Provide the [X, Y] coordinate of the cell's center where the given text is located.  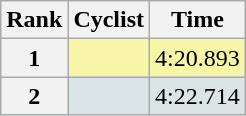
4:22.714 [198, 96]
Rank [34, 20]
2 [34, 96]
1 [34, 58]
Time [198, 20]
Cyclist [109, 20]
4:20.893 [198, 58]
